Extract the (X, Y) coordinate from the center of the cell holding the provided text.  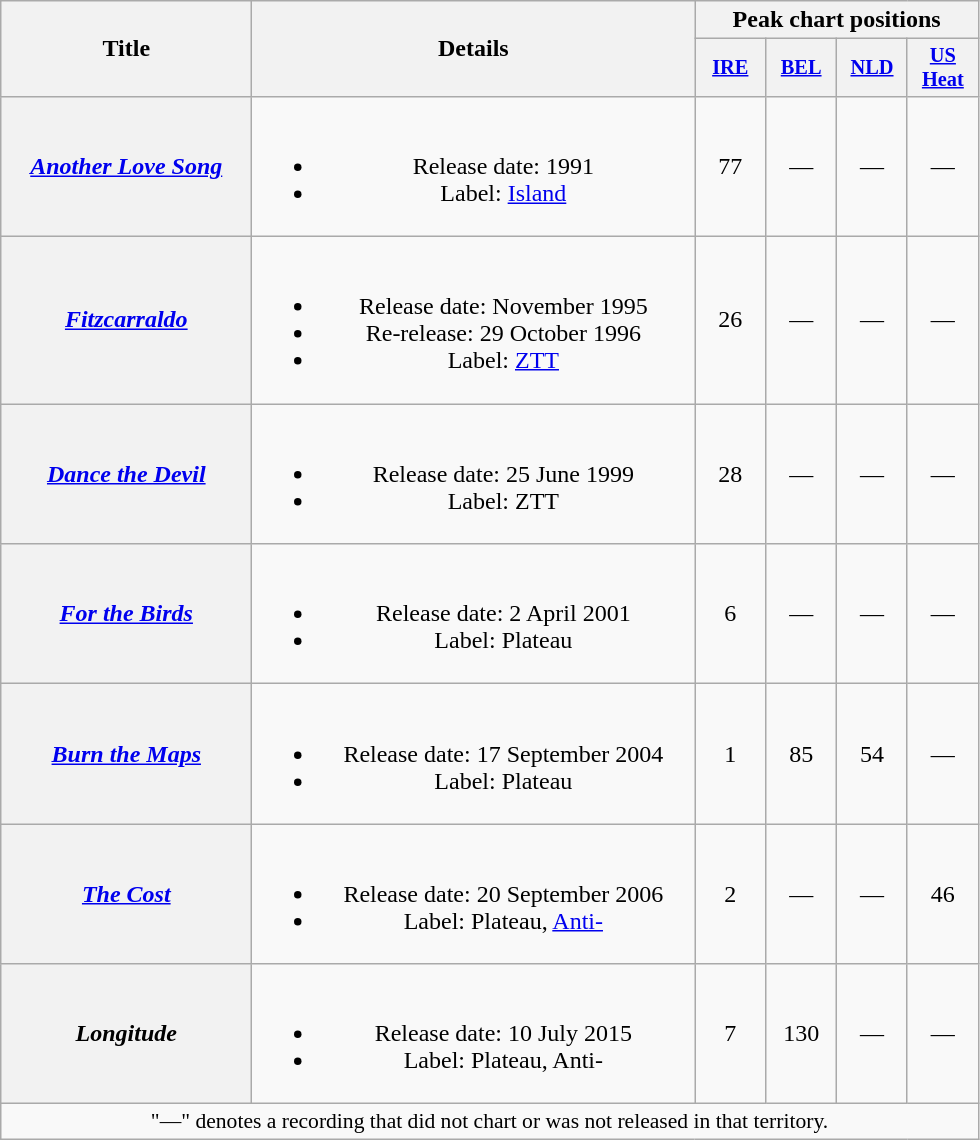
Release date: 10 July 2015Label: Plateau, Anti- (474, 1034)
Fitzcarraldo (126, 320)
2 (730, 894)
Release date: 20 September 2006Label: Plateau, Anti- (474, 894)
Release date: November 1995Re-release: 29 October 1996Label: ZTT (474, 320)
54 (872, 754)
Peak chart positions (836, 20)
Release date: 17 September 2004Label: Plateau (474, 754)
Another Love Song (126, 166)
USHeat (942, 68)
28 (730, 474)
77 (730, 166)
For the Birds (126, 614)
NLD (872, 68)
85 (802, 754)
Longitude (126, 1034)
130 (802, 1034)
Burn the Maps (126, 754)
7 (730, 1034)
Release date: 2 April 2001Label: Plateau (474, 614)
Details (474, 49)
6 (730, 614)
"—" denotes a recording that did not chart or was not released in that territory. (490, 1122)
1 (730, 754)
Release date: 25 June 1999Label: ZTT (474, 474)
IRE (730, 68)
Title (126, 49)
46 (942, 894)
Dance the Devil (126, 474)
BEL (802, 68)
Release date: 1991Label: Island (474, 166)
The Cost (126, 894)
26 (730, 320)
